Return the [x, y] coordinate for the center point of the cell that contains the specified text.  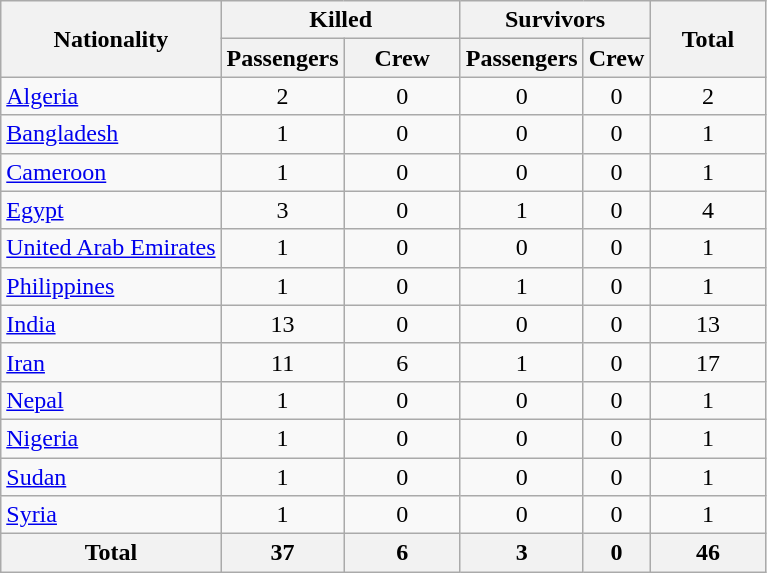
Nepal [111, 400]
4 [708, 210]
Cameroon [111, 172]
Killed [340, 20]
Egypt [111, 210]
Iran [111, 362]
46 [708, 553]
Bangladesh [111, 134]
Sudan [111, 477]
11 [282, 362]
United Arab Emirates [111, 248]
Philippines [111, 286]
Algeria [111, 96]
Syria [111, 515]
Nigeria [111, 438]
37 [282, 553]
India [111, 324]
Nationality [111, 39]
17 [708, 362]
Survivors [555, 20]
